Identify which cell holds the provided text, then report its [x, y] central coordinate. 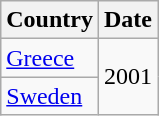
2001 [128, 77]
Greece [50, 58]
Sweden [50, 96]
Country [50, 20]
Date [128, 20]
